Extract the [x, y] coordinate from the center of the cell holding the provided text.  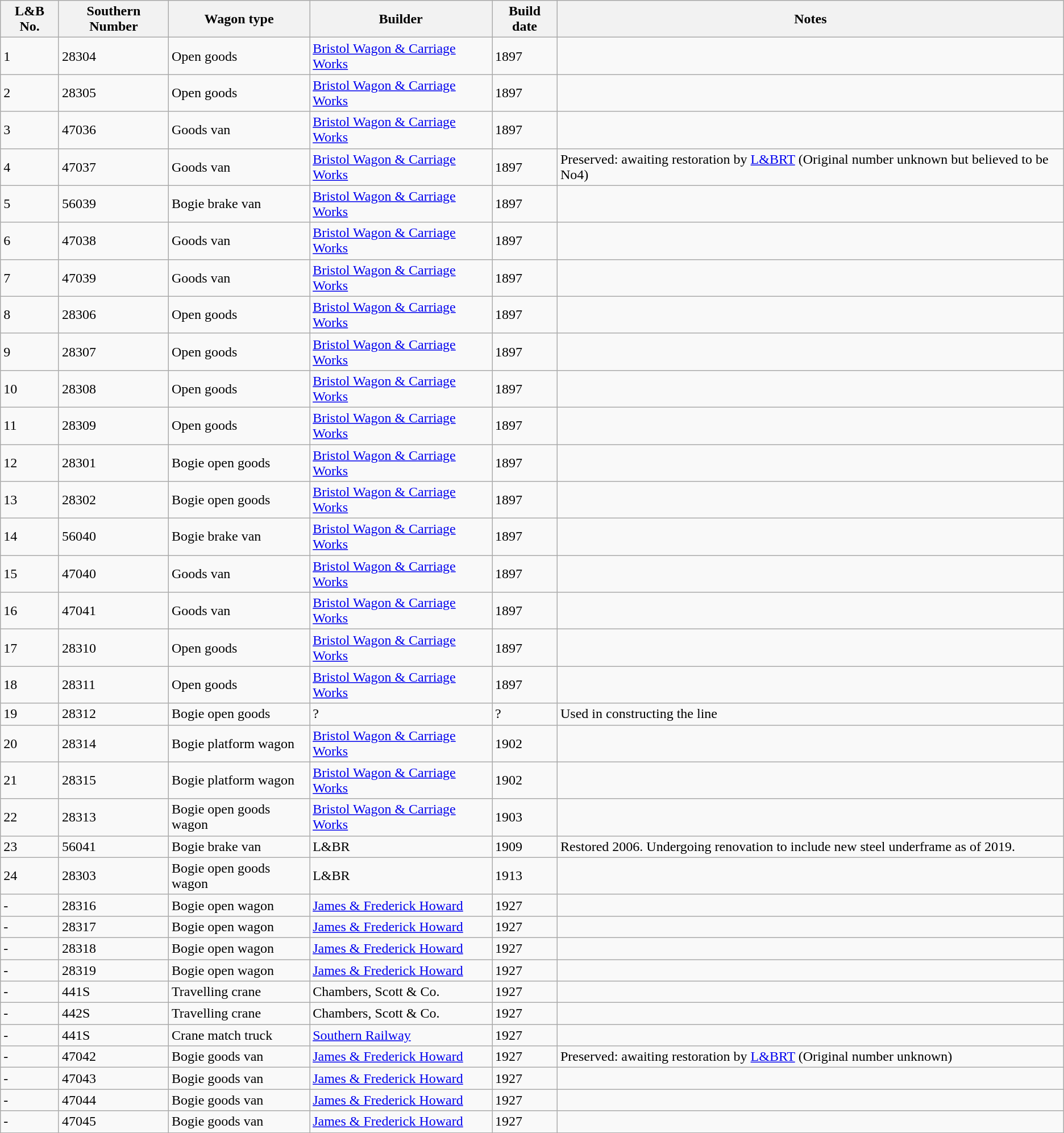
442S [114, 1014]
28319 [114, 970]
28313 [114, 817]
2 [30, 93]
47037 [114, 167]
7 [30, 277]
11 [30, 425]
21 [30, 780]
28316 [114, 905]
4 [30, 167]
28317 [114, 927]
1909 [525, 846]
14 [30, 537]
28314 [114, 744]
47036 [114, 130]
47038 [114, 241]
28302 [114, 500]
9 [30, 351]
47042 [114, 1057]
17 [30, 648]
13 [30, 500]
Used in constructing the line [811, 714]
1 [30, 56]
5 [30, 204]
Build date [525, 19]
28309 [114, 425]
L&B No. [30, 19]
1913 [525, 875]
12 [30, 463]
Crane match truck [239, 1035]
Restored 2006. Undergoing renovation to include new steel underframe as of 2019. [811, 846]
56041 [114, 846]
28318 [114, 948]
47043 [114, 1078]
28303 [114, 875]
Southern Railway [401, 1035]
28312 [114, 714]
Wagon type [239, 19]
6 [30, 241]
1903 [525, 817]
Notes [811, 19]
56040 [114, 537]
20 [30, 744]
16 [30, 611]
28306 [114, 315]
28307 [114, 351]
18 [30, 684]
Preserved: awaiting restoration by L&BRT (Original number unknown) [811, 1057]
56039 [114, 204]
47039 [114, 277]
47045 [114, 1122]
3 [30, 130]
Southern Number [114, 19]
28301 [114, 463]
47040 [114, 574]
28315 [114, 780]
28310 [114, 648]
Preserved: awaiting restoration by L&BRT (Original number unknown but believed to be No4) [811, 167]
47041 [114, 611]
15 [30, 574]
28305 [114, 93]
28304 [114, 56]
23 [30, 846]
19 [30, 714]
22 [30, 817]
Builder [401, 19]
8 [30, 315]
24 [30, 875]
10 [30, 389]
28311 [114, 684]
28308 [114, 389]
47044 [114, 1100]
